From the cell containing the given text, extract its center point as [x, y] coordinate. 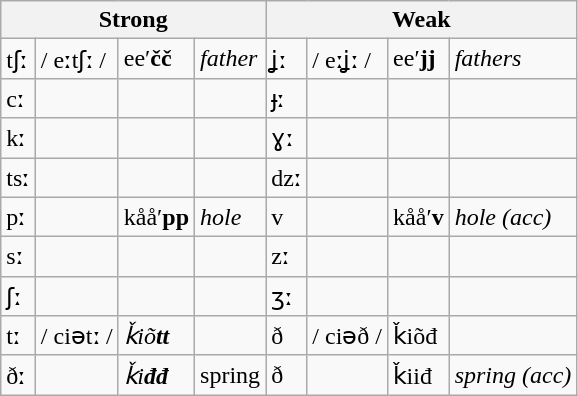
tsː [18, 178]
ʝː [286, 59]
pː [18, 217]
ǩiõtt [156, 336]
/ ciətː / [76, 336]
zː [286, 257]
kåå′v [419, 217]
/ eːʝː / [348, 59]
hole (acc) [513, 217]
ɣː [286, 138]
spring [230, 375]
tː [18, 336]
v [286, 217]
ee′jj [419, 59]
spring (acc) [513, 375]
ee′čč [156, 59]
Strong [134, 20]
Weak [422, 20]
cː [18, 98]
ðː [18, 375]
father [230, 59]
kː [18, 138]
ɟː [286, 98]
ǩiiđ [419, 375]
hole [230, 217]
tʃː [18, 59]
ʒː [286, 296]
dzː [286, 178]
sː [18, 257]
/ eːtʃː / [76, 59]
ǩiõđ [419, 336]
kåå′pp [156, 217]
ʃː [18, 296]
fathers [513, 59]
ǩiđđ [156, 375]
/ ciəð / [348, 336]
